Extract the [X, Y] coordinate from the center of the cell holding the provided text.  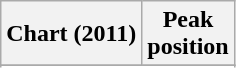
Chart (2011) [72, 34]
Peakposition [188, 34]
